Return [X, Y] of the center of cell containing provided text 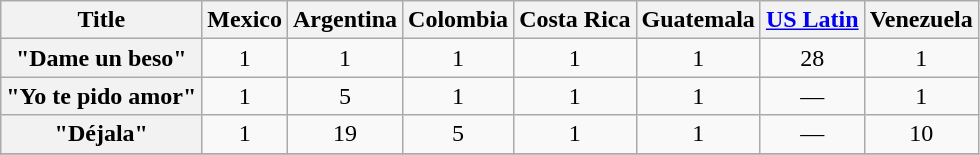
28 [812, 58]
"Yo te pido amor" [102, 96]
"Dame un beso" [102, 58]
Title [102, 20]
"Déjala" [102, 134]
10 [921, 134]
19 [344, 134]
Colombia [458, 20]
Costa Rica [575, 20]
Venezuela [921, 20]
Argentina [344, 20]
Mexico [245, 20]
US Latin [812, 20]
Guatemala [698, 20]
